For the text-containing cell, return its midpoint in [X, Y] coordinate format. 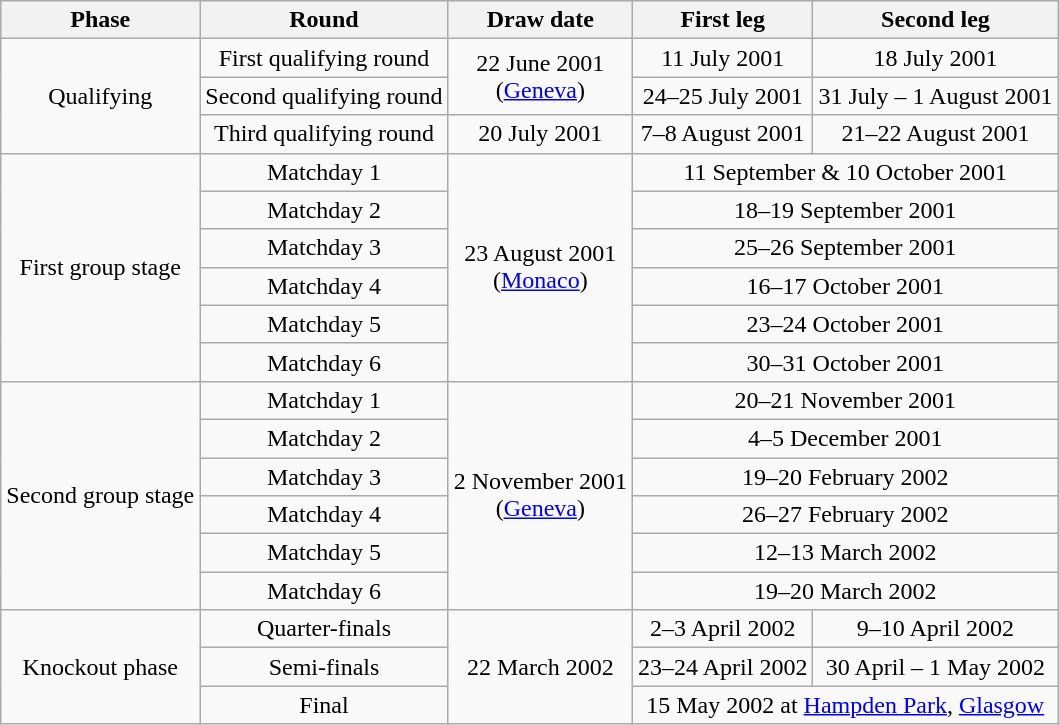
23 August 2001(Monaco) [540, 267]
Second group stage [100, 495]
21–22 August 2001 [936, 134]
Final [324, 705]
20 July 2001 [540, 134]
4–5 December 2001 [846, 438]
24–25 July 2001 [723, 96]
Second leg [936, 20]
Draw date [540, 20]
20–21 November 2001 [846, 400]
7–8 August 2001 [723, 134]
First leg [723, 20]
25–26 September 2001 [846, 248]
2–3 April 2002 [723, 629]
30–31 October 2001 [846, 362]
2 November 2001(Geneva) [540, 495]
Third qualifying round [324, 134]
26–27 February 2002 [846, 515]
11 July 2001 [723, 58]
Round [324, 20]
30 April – 1 May 2002 [936, 667]
19–20 February 2002 [846, 477]
Qualifying [100, 96]
Semi-finals [324, 667]
23–24 April 2002 [723, 667]
15 May 2002 at Hampden Park, Glasgow [846, 705]
11 September & 10 October 2001 [846, 172]
23–24 October 2001 [846, 324]
Quarter-finals [324, 629]
31 July – 1 August 2001 [936, 96]
Phase [100, 20]
Knockout phase [100, 667]
18–19 September 2001 [846, 210]
22 June 2001(Geneva) [540, 77]
18 July 2001 [936, 58]
22 March 2002 [540, 667]
19–20 March 2002 [846, 591]
First qualifying round [324, 58]
16–17 October 2001 [846, 286]
Second qualifying round [324, 96]
9–10 April 2002 [936, 629]
12–13 March 2002 [846, 553]
First group stage [100, 267]
